Identify which cell holds the provided text, then report its (x, y) central coordinate. 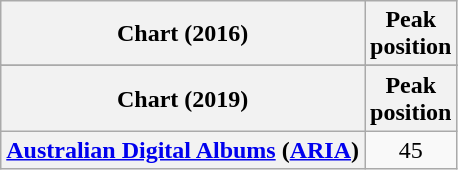
Chart (2019) (183, 98)
45 (411, 150)
Australian Digital Albums (ARIA) (183, 150)
Chart (2016) (183, 34)
